Search for the cell housing the specified text and yield its [x, y] center coordinate. 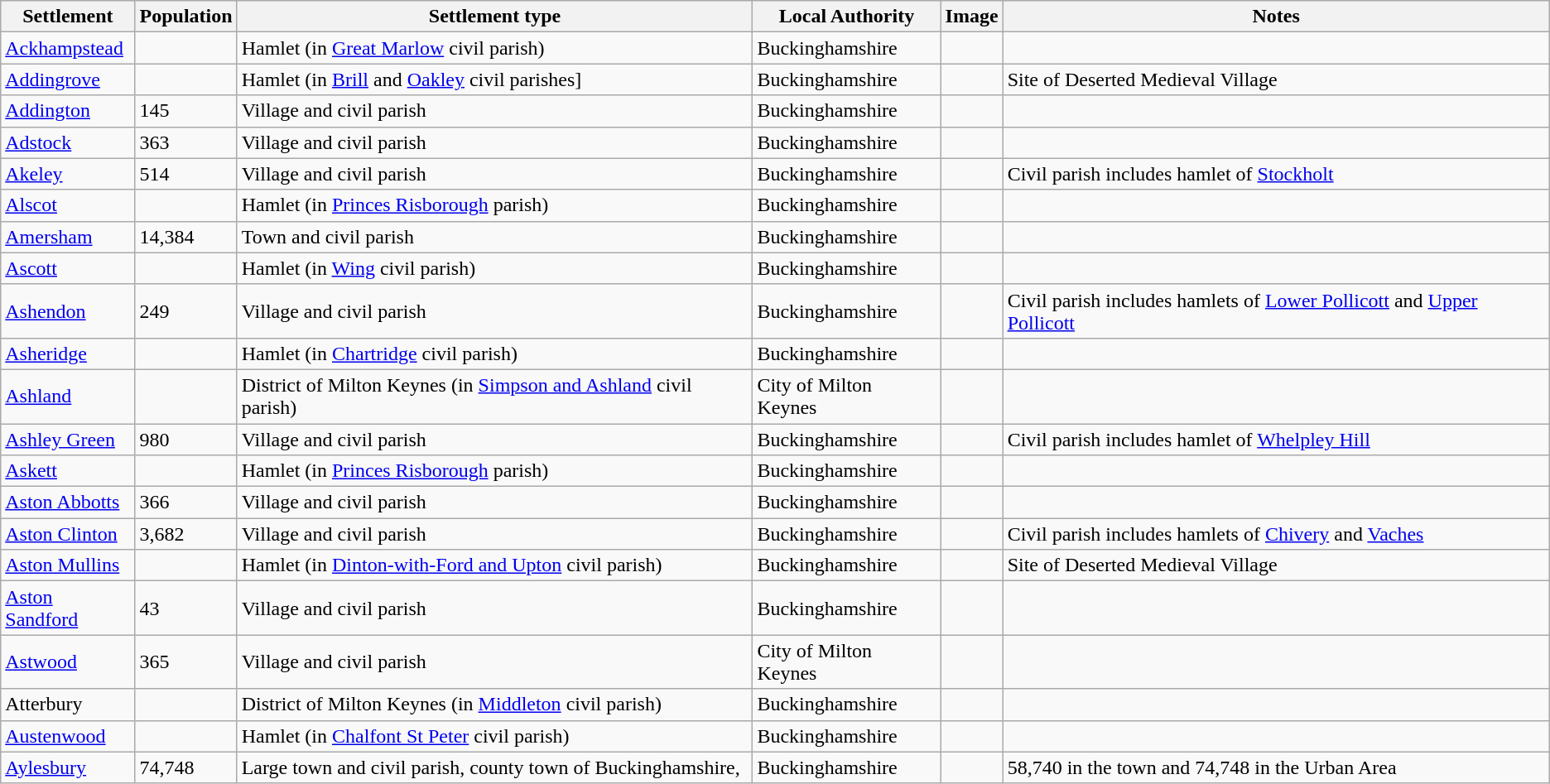
Amersham [68, 237]
Large town and civil parish, county town of Buckinghamshire, [495, 767]
Adstock [68, 142]
Aston Abbotts [68, 503]
249 [185, 311]
980 [185, 440]
Notes [1276, 17]
Civil parish includes hamlet of Stockholt [1276, 174]
Civil parish includes hamlets of Lower Pollicott and Upper Pollicott [1276, 311]
Population [185, 17]
Atterbury [68, 705]
Askett [68, 471]
District of Milton Keynes (in Middleton civil parish) [495, 705]
Town and civil parish [495, 237]
Ashendon [68, 311]
14,384 [185, 237]
District of Milton Keynes (in Simpson and Ashland civil parish) [495, 396]
Settlement type [495, 17]
Asheridge [68, 354]
Aston Mullins [68, 565]
Hamlet (in Brill and Oakley civil parishes] [495, 79]
Hamlet (in Dinton-with-Ford and Upton civil parish) [495, 565]
Ashley Green [68, 440]
Settlement [68, 17]
Ashland [68, 396]
Civil parish includes hamlet of Whelpley Hill [1276, 440]
Hamlet (in Chartridge civil parish) [495, 354]
365 [185, 662]
Aylesbury [68, 767]
58,740 in the town and 74,748 in the Urban Area [1276, 767]
Astwood [68, 662]
514 [185, 174]
Alscot [68, 205]
Addingrove [68, 79]
43 [185, 608]
Hamlet (in Chalfont St Peter civil parish) [495, 736]
Local Authority [846, 17]
Civil parish includes hamlets of Chivery and Vaches [1276, 534]
Aston Sandford [68, 608]
Ascott [68, 268]
Image [972, 17]
Austenwood [68, 736]
Ackhampstead [68, 48]
3,682 [185, 534]
Addington [68, 111]
Hamlet (in Great Marlow civil parish) [495, 48]
145 [185, 111]
Hamlet (in Wing civil parish) [495, 268]
366 [185, 503]
Aston Clinton [68, 534]
74,748 [185, 767]
Akeley [68, 174]
363 [185, 142]
